Extract the [X, Y] coordinate from the center of the cell holding the provided text.  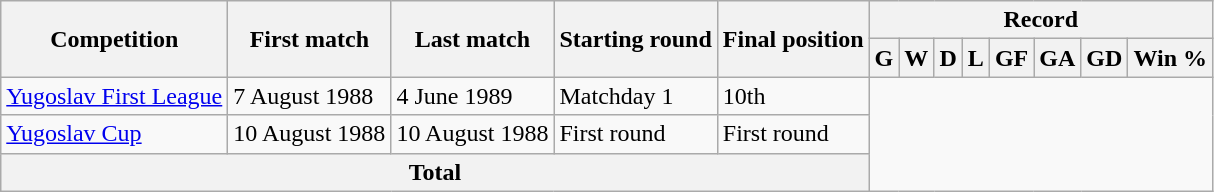
D [948, 58]
W [916, 58]
Yugoslav Cup [114, 134]
Yugoslav First League [114, 96]
7 August 1988 [310, 96]
4 June 1989 [472, 96]
GA [1058, 58]
Record [1040, 20]
L [976, 58]
Competition [114, 39]
GF [1011, 58]
G [884, 58]
10th [793, 96]
Final position [793, 39]
First match [310, 39]
Total [435, 172]
Win % [1170, 58]
Matchday 1 [636, 96]
Starting round [636, 39]
Last match [472, 39]
GD [1104, 58]
